For the text-containing cell, return its midpoint in (X, Y) coordinate format. 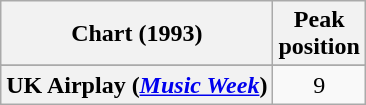
UK Airplay (Music Week) (137, 85)
Peakposition (319, 34)
Chart (1993) (137, 34)
9 (319, 85)
